Detect which cell encompasses the target text, then output its (x, y) center coordinate. 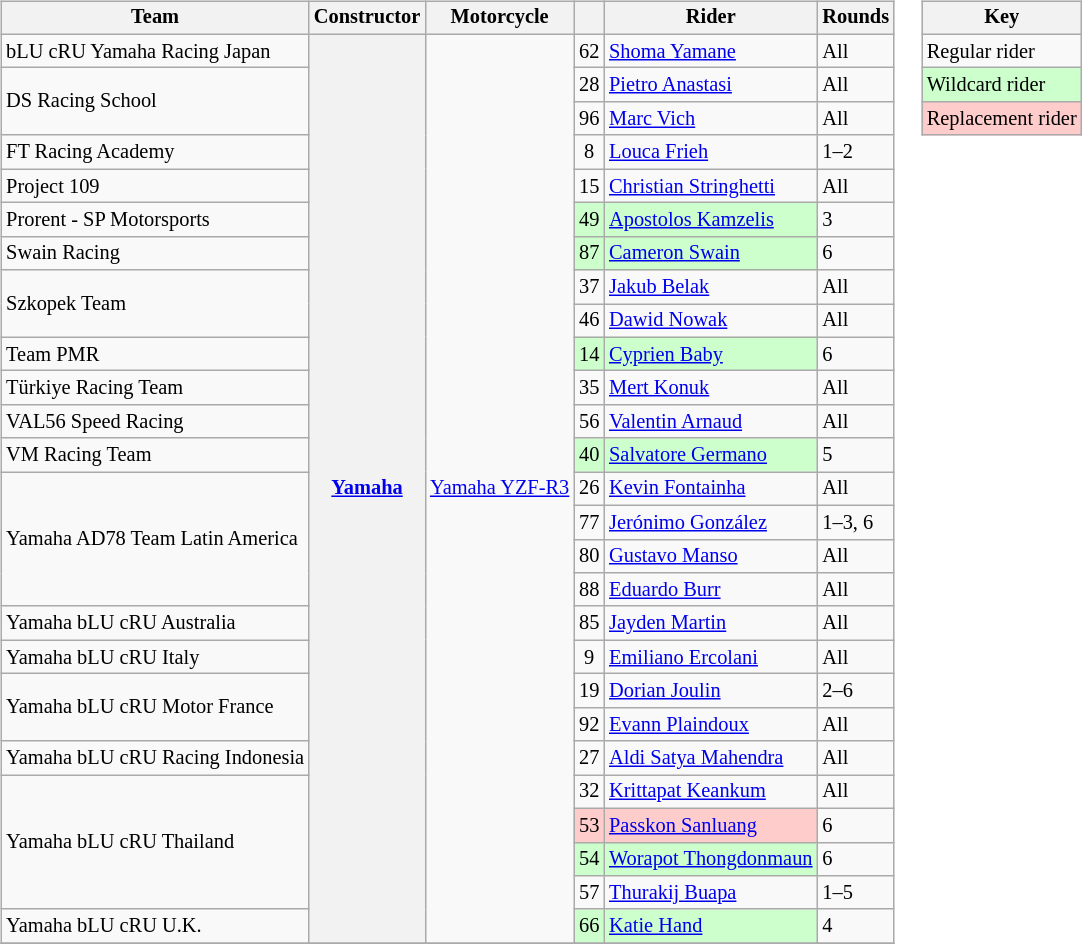
Evann Plaindoux (710, 724)
Yamaha bLU cRU Motor France (155, 708)
54 (589, 859)
Yamaha YZF-R3 (500, 488)
Katie Hand (710, 926)
bLU cRU Yamaha Racing Japan (155, 51)
Cyprien Baby (710, 354)
1–2 (856, 152)
Regular rider (1002, 51)
Salvatore Germano (710, 455)
Kevin Fontainha (710, 489)
Yamaha bLU cRU Italy (155, 657)
80 (589, 556)
Rounds (856, 18)
3 (856, 220)
Team (155, 18)
Eduardo Burr (710, 590)
Louca Frieh (710, 152)
Türkiye Racing Team (155, 388)
62 (589, 51)
Project 109 (155, 186)
Jayden Martin (710, 623)
DS Racing School (155, 102)
96 (589, 119)
Dorian Joulin (710, 691)
53 (589, 825)
56 (589, 422)
2–6 (856, 691)
57 (589, 893)
77 (589, 522)
Krittapat Keankum (710, 792)
Prorent - SP Motorsports (155, 220)
Yamaha bLU cRU Thailand (155, 842)
VM Racing Team (155, 455)
26 (589, 489)
87 (589, 253)
35 (589, 388)
Replacement rider (1002, 119)
Constructor (367, 18)
14 (589, 354)
Szkopek Team (155, 304)
88 (589, 590)
Aldi Satya Mahendra (710, 758)
27 (589, 758)
40 (589, 455)
Dawid Nowak (710, 321)
Cameron Swain (710, 253)
Gustavo Manso (710, 556)
28 (589, 85)
Christian Stringhetti (710, 186)
Pietro Anastasi (710, 85)
Jerónimo González (710, 522)
46 (589, 321)
15 (589, 186)
Motorcycle (500, 18)
Yamaha (367, 488)
Team PMR (155, 354)
92 (589, 724)
8 (589, 152)
Marc Vich (710, 119)
5 (856, 455)
Worapot Thongdonmaun (710, 859)
19 (589, 691)
37 (589, 287)
49 (589, 220)
4 (856, 926)
66 (589, 926)
1–5 (856, 893)
Shoma Yamane (710, 51)
Yamaha bLU cRU Australia (155, 623)
VAL56 Speed Racing (155, 422)
Yamaha AD78 Team Latin America (155, 540)
Passkon Sanluang (710, 825)
Emiliano Ercolani (710, 657)
Mert Konuk (710, 388)
Thurakij Buapa (710, 893)
Rider (710, 18)
Valentin Arnaud (710, 422)
Yamaha bLU cRU Racing Indonesia (155, 758)
Yamaha bLU cRU U.K. (155, 926)
9 (589, 657)
Apostolos Kamzelis (710, 220)
Wildcard rider (1002, 85)
FT Racing Academy (155, 152)
32 (589, 792)
Jakub Belak (710, 287)
Key (1002, 18)
Swain Racing (155, 253)
85 (589, 623)
1–3, 6 (856, 522)
